Return the (x, y) coordinate for the center point of the cell that contains the specified text.  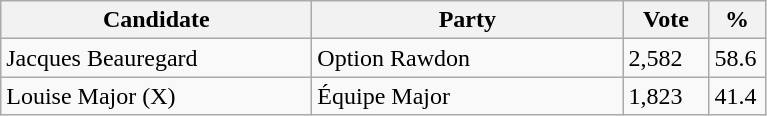
Équipe Major (468, 96)
1,823 (666, 96)
Vote (666, 20)
Party (468, 20)
Jacques Beauregard (156, 58)
Option Rawdon (468, 58)
2,582 (666, 58)
Louise Major (X) (156, 96)
58.6 (737, 58)
% (737, 20)
41.4 (737, 96)
Candidate (156, 20)
